Pinpoint the cell where the given text exists, returning its [X, Y] midpoint coordinate. 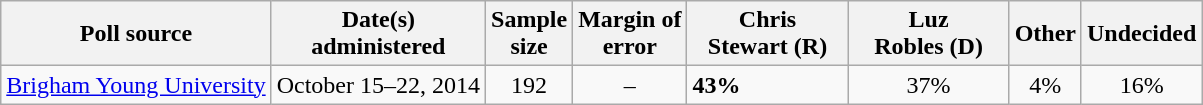
Date(s)administered [378, 34]
16% [1141, 85]
4% [1045, 85]
192 [530, 85]
Margin oferror [630, 34]
October 15–22, 2014 [378, 85]
– [630, 85]
Other [1045, 34]
Samplesize [530, 34]
Brigham Young University [136, 85]
ChrisStewart (R) [768, 34]
43% [768, 85]
LuzRobles (D) [928, 34]
Poll source [136, 34]
37% [928, 85]
Undecided [1141, 34]
